Find where the given text appears and provide that cell's center as [x, y] coordinate. 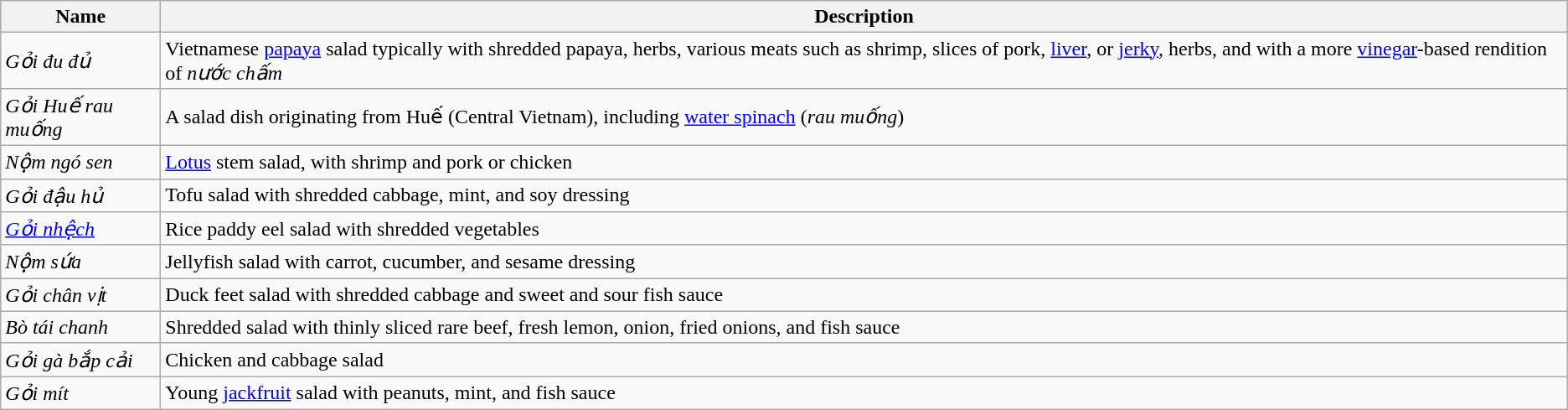
A salad dish originating from Huế (Central Vietnam), including water spinach (rau muống) [864, 117]
Bò tái chanh [80, 327]
Description [864, 17]
Nộm sứa [80, 262]
Gỏi Huế rau muống [80, 117]
Young jackfruit salad with peanuts, mint, and fish sauce [864, 393]
Gỏi nhệch [80, 229]
Jellyfish salad with carrot, cucumber, and sesame dressing [864, 262]
Shredded salad with thinly sliced rare beef, fresh lemon, onion, fried onions, and fish sauce [864, 327]
Gỏi gà bắp cải [80, 360]
Gỏi mít [80, 393]
Nộm ngó sen [80, 162]
Name [80, 17]
Tofu salad with shredded cabbage, mint, and soy dressing [864, 195]
Chicken and cabbage salad [864, 360]
Gỏi đậu hủ [80, 195]
Gỏi chân vịt [80, 295]
Duck feet salad with shredded cabbage and sweet and sour fish sauce [864, 295]
Gỏi đu đủ [80, 60]
Rice paddy eel salad with shredded vegetables [864, 229]
Lotus stem salad, with shrimp and pork or chicken [864, 162]
